For the text-containing cell, return its midpoint in (X, Y) coordinate format. 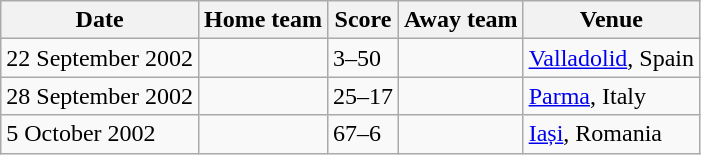
Score (362, 20)
Home team (262, 20)
3–50 (362, 58)
Parma, Italy (611, 96)
28 September 2002 (100, 96)
22 September 2002 (100, 58)
25–17 (362, 96)
Iași, Romania (611, 134)
Date (100, 20)
Away team (462, 20)
5 October 2002 (100, 134)
Valladolid, Spain (611, 58)
Venue (611, 20)
67–6 (362, 134)
